Find where the given text appears and provide that cell's center as (x, y) coordinate. 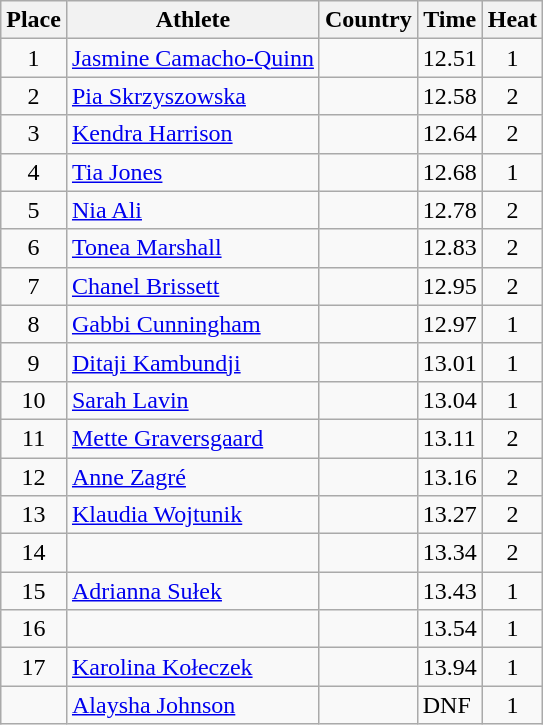
3 (34, 134)
Jasmine Camacho-Quinn (192, 58)
Adrianna Sułek (192, 591)
7 (34, 286)
Sarah Lavin (192, 400)
Karolina Kołeczek (192, 667)
Tia Jones (192, 172)
Nia Ali (192, 210)
14 (34, 553)
13.01 (450, 362)
13.54 (450, 629)
13.16 (450, 477)
15 (34, 591)
Time (450, 20)
12.51 (450, 58)
DNF (450, 705)
4 (34, 172)
11 (34, 438)
12.78 (450, 210)
8 (34, 324)
Country (368, 20)
5 (34, 210)
12 (34, 477)
Athlete (192, 20)
13 (34, 515)
Heat (512, 20)
Anne Zagré (192, 477)
9 (34, 362)
Kendra Harrison (192, 134)
17 (34, 667)
Ditaji Kambundji (192, 362)
Pia Skrzyszowska (192, 96)
10 (34, 400)
12.83 (450, 248)
Mette Graversgaard (192, 438)
Chanel Brissett (192, 286)
12.95 (450, 286)
16 (34, 629)
12.58 (450, 96)
13.27 (450, 515)
12.97 (450, 324)
13.94 (450, 667)
6 (34, 248)
12.68 (450, 172)
Place (34, 20)
12.64 (450, 134)
Gabbi Cunningham (192, 324)
Alaysha Johnson (192, 705)
Tonea Marshall (192, 248)
13.34 (450, 553)
13.11 (450, 438)
13.04 (450, 400)
13.43 (450, 591)
Klaudia Wojtunik (192, 515)
